From the cell containing the given text, extract its center point as [X, Y] coordinate. 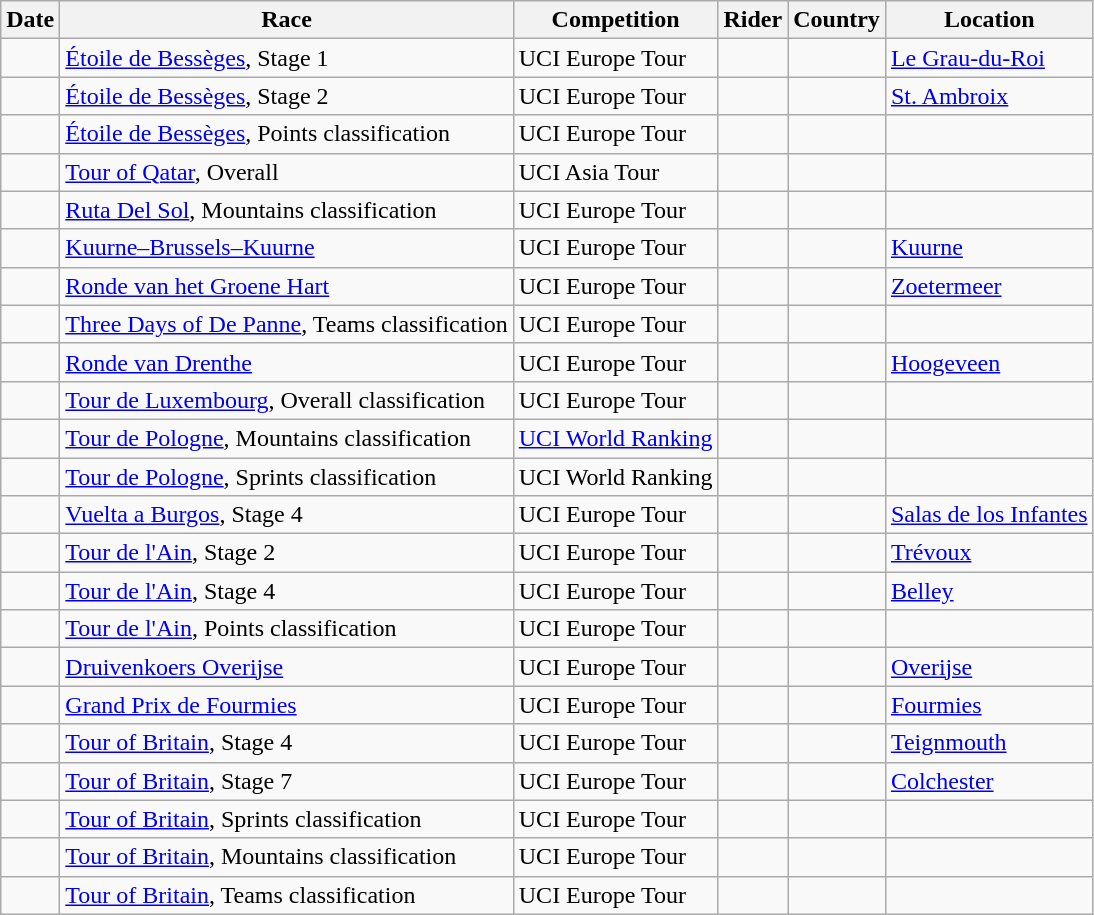
Tour of Britain, Teams classification [286, 895]
Rider [753, 20]
St. Ambroix [989, 96]
Étoile de Bessèges, Points classification [286, 134]
Druivenkoers Overijse [286, 667]
Belley [989, 591]
Le Grau-du-Roi [989, 58]
Tour de l'Ain, Points classification [286, 629]
Fourmies [989, 705]
Tour de Pologne, Mountains classification [286, 438]
Tour of Britain, Mountains classification [286, 857]
UCI Asia Tour [616, 172]
Hoogeveen [989, 362]
Zoetermeer [989, 286]
Ronde van het Groene Hart [286, 286]
Tour de l'Ain, Stage 2 [286, 553]
Country [837, 20]
Trévoux [989, 553]
Grand Prix de Fourmies [286, 705]
Tour de l'Ain, Stage 4 [286, 591]
Overijse [989, 667]
Date [30, 20]
Tour de Luxembourg, Overall classification [286, 400]
Étoile de Bessèges, Stage 1 [286, 58]
Tour of Britain, Stage 4 [286, 743]
Vuelta a Burgos, Stage 4 [286, 515]
Kuurne [989, 248]
Tour of Britain, Sprints classification [286, 819]
Three Days of De Panne, Teams classification [286, 324]
Ronde van Drenthe [286, 362]
Location [989, 20]
Tour of Qatar, Overall [286, 172]
Competition [616, 20]
Teignmouth [989, 743]
Ruta Del Sol, Mountains classification [286, 210]
Tour of Britain, Stage 7 [286, 781]
Étoile de Bessèges, Stage 2 [286, 96]
Colchester [989, 781]
Kuurne–Brussels–Kuurne [286, 248]
Tour de Pologne, Sprints classification [286, 477]
Salas de los Infantes [989, 515]
Race [286, 20]
